Return the (x, y) coordinate for the center point of the cell that contains the specified text.  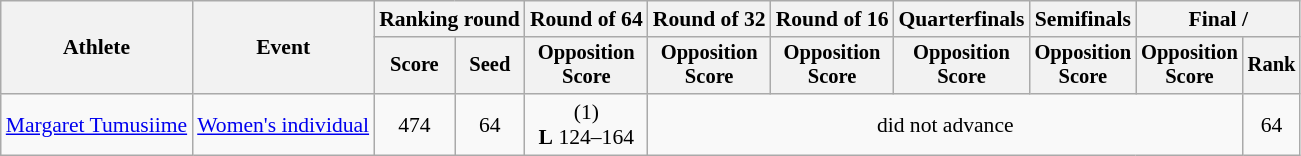
Round of 16 (832, 19)
Round of 64 (586, 19)
Women's individual (283, 124)
did not advance (946, 124)
Athlete (96, 48)
Semifinals (1084, 19)
474 (414, 124)
Event (283, 48)
Final / (1218, 19)
Seed (490, 66)
Margaret Tumusiime (96, 124)
Ranking round (450, 19)
Score (414, 66)
Quarterfinals (962, 19)
Rank (1272, 66)
Round of 32 (710, 19)
(1)L 124–164 (586, 124)
